Extract the [x, y] coordinate from the center of the cell holding the provided text.  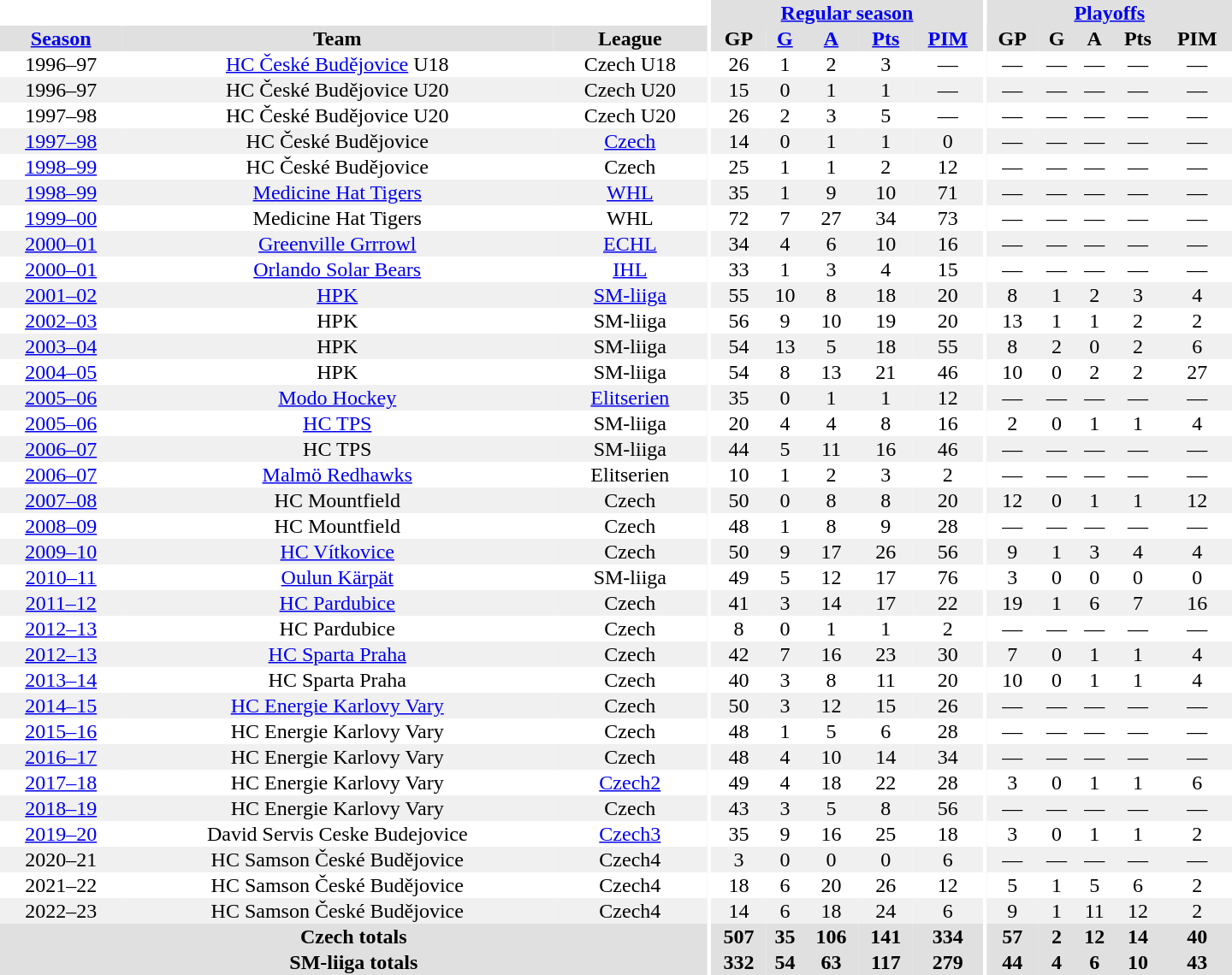
League [630, 38]
2013–14 [61, 680]
Team [337, 38]
507 [738, 937]
2019–20 [61, 834]
Regular season [847, 13]
Modo Hockey [337, 398]
279 [948, 962]
21 [885, 372]
2003–04 [61, 346]
Czech U18 [630, 64]
2017–18 [61, 783]
IHL [630, 269]
Czech totals [354, 937]
Orlando Solar Bears [337, 269]
106 [832, 937]
141 [885, 937]
2009–10 [61, 552]
Czech3 [630, 834]
23 [885, 654]
Season [61, 38]
1999–00 [61, 218]
2020–21 [61, 860]
Playoffs [1109, 13]
2007–08 [61, 500]
2004–05 [61, 372]
33 [738, 269]
332 [738, 962]
24 [885, 911]
63 [832, 962]
HC Vítkovice [337, 552]
2021–22 [61, 885]
2022–23 [61, 911]
Malmö Redhawks [337, 475]
73 [948, 218]
2011–12 [61, 603]
2002–03 [61, 321]
41 [738, 603]
2001–02 [61, 295]
2018–19 [61, 808]
SM-liiga totals [354, 962]
334 [948, 937]
72 [738, 218]
2010–11 [61, 577]
Greenville Grrrowl [337, 244]
2008–09 [61, 526]
2016–17 [61, 757]
71 [948, 192]
Oulun Kärpät [337, 577]
117 [885, 962]
76 [948, 577]
ECHL [630, 244]
2014–15 [61, 706]
Czech2 [630, 783]
42 [738, 654]
2015–16 [61, 731]
David Servis Ceske Budejovice [337, 834]
30 [948, 654]
HC České Budějovice U18 [337, 64]
57 [1011, 937]
